Identify which cell holds the provided text, then report its [x, y] central coordinate. 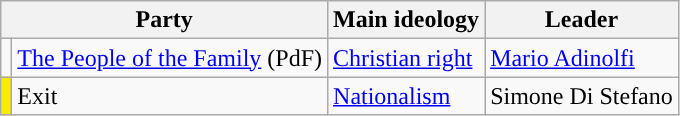
Party [164, 20]
Christian right [406, 58]
Leader [582, 20]
Nationalism [406, 96]
Simone Di Stefano [582, 96]
The People of the Family (PdF) [170, 58]
Exit [170, 96]
Mario Adinolfi [582, 58]
Main ideology [406, 20]
